Return (x, y) of the center of cell containing provided text 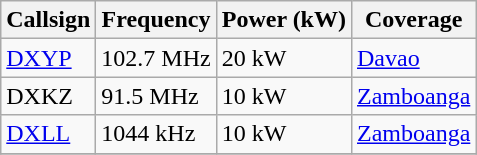
1044 kHz (156, 134)
Power (kW) (284, 20)
DXKZ (48, 96)
Callsign (48, 20)
102.7 MHz (156, 58)
DXYP (48, 58)
20 kW (284, 58)
91.5 MHz (156, 96)
DXLL (48, 134)
Frequency (156, 20)
Coverage (413, 20)
Davao (413, 58)
